Find where the given text appears and provide that cell's center as [X, Y] coordinate. 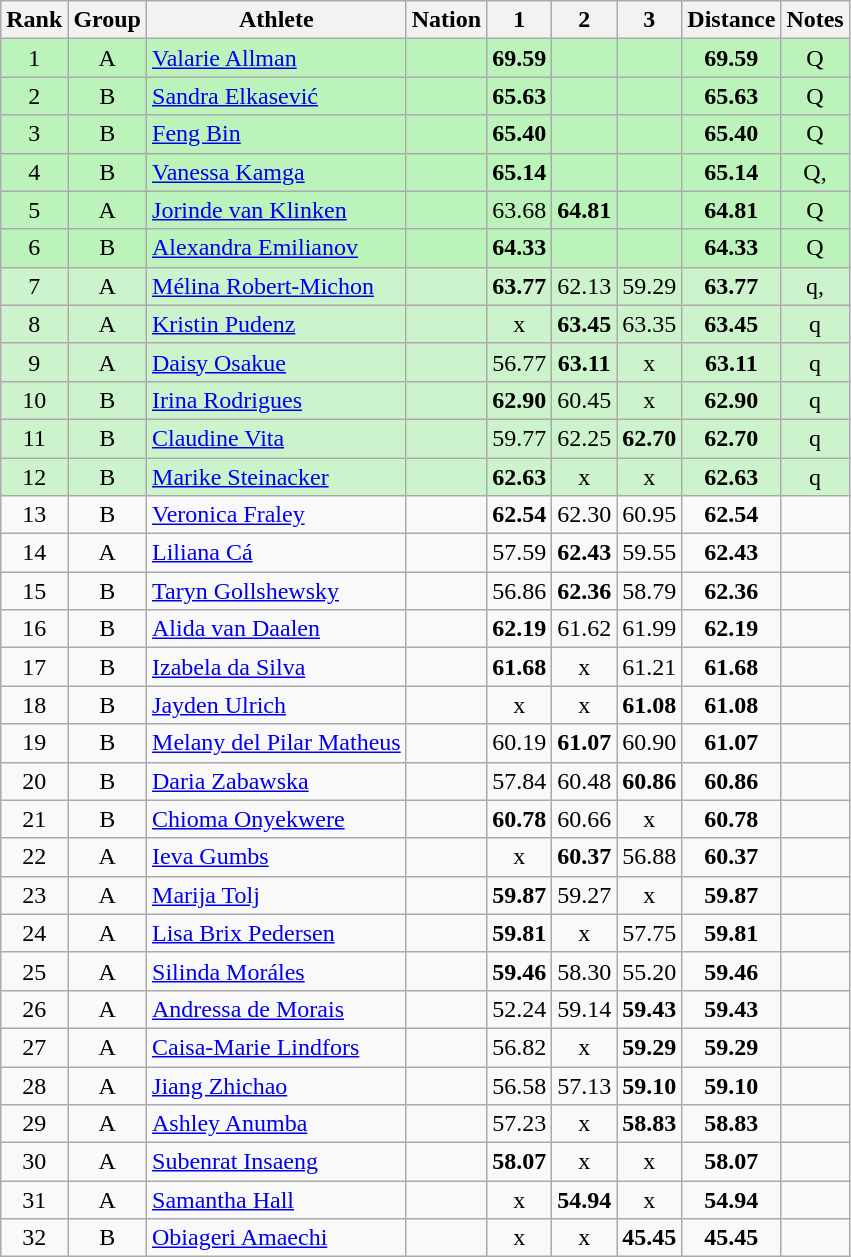
4 [34, 172]
60.45 [584, 400]
19 [34, 743]
14 [34, 553]
18 [34, 705]
q, [815, 286]
59.14 [584, 1009]
Kristin Pudenz [277, 324]
20 [34, 781]
56.58 [520, 1085]
12 [34, 477]
23 [34, 895]
55.20 [650, 971]
26 [34, 1009]
32 [34, 1238]
Lisa Brix Pedersen [277, 933]
60.90 [650, 743]
Andressa de Morais [277, 1009]
24 [34, 933]
56.77 [520, 362]
Irina Rodrigues [277, 400]
52.24 [520, 1009]
Daria Zabawska [277, 781]
Obiageri Amaechi [277, 1238]
62.25 [584, 438]
Notes [815, 20]
Q, [815, 172]
28 [34, 1085]
Distance [732, 20]
61.99 [650, 629]
Silinda Moráles [277, 971]
Sandra Elkasević [277, 96]
27 [34, 1047]
8 [34, 324]
15 [34, 591]
62.13 [584, 286]
Ashley Anumba [277, 1124]
57.23 [520, 1124]
57.75 [650, 933]
Liliana Cá [277, 553]
9 [34, 362]
10 [34, 400]
Valarie Allman [277, 58]
63.68 [520, 210]
Group [108, 20]
13 [34, 515]
11 [34, 438]
57.84 [520, 781]
63.35 [650, 324]
62.30 [584, 515]
58.30 [584, 971]
29 [34, 1124]
Marija Tolj [277, 895]
58.79 [650, 591]
Chioma Onyekwere [277, 819]
Subenrat Insaeng [277, 1162]
Athlete [277, 20]
7 [34, 286]
21 [34, 819]
56.86 [520, 591]
Marike Steinacker [277, 477]
Vanessa Kamga [277, 172]
Nation [446, 20]
60.19 [520, 743]
17 [34, 667]
Taryn Gollshewsky [277, 591]
5 [34, 210]
56.82 [520, 1047]
60.66 [584, 819]
Mélina Robert-Michon [277, 286]
Daisy Osakue [277, 362]
59.77 [520, 438]
56.88 [650, 857]
59.27 [584, 895]
61.62 [584, 629]
31 [34, 1200]
16 [34, 629]
60.95 [650, 515]
30 [34, 1162]
Jorinde van Klinken [277, 210]
Feng Bin [277, 134]
22 [34, 857]
6 [34, 248]
Veronica Fraley [277, 515]
Alexandra Emilianov [277, 248]
Claudine Vita [277, 438]
Ieva Gumbs [277, 857]
59.55 [650, 553]
25 [34, 971]
Jayden Ulrich [277, 705]
Rank [34, 20]
Izabela da Silva [277, 667]
Caisa-Marie Lindfors [277, 1047]
57.13 [584, 1085]
57.59 [520, 553]
61.21 [650, 667]
60.48 [584, 781]
Samantha Hall [277, 1200]
Alida van Daalen [277, 629]
Jiang Zhichao [277, 1085]
Melany del Pilar Matheus [277, 743]
